Locate the cell with the specified text and output its (x, y) center coordinate. 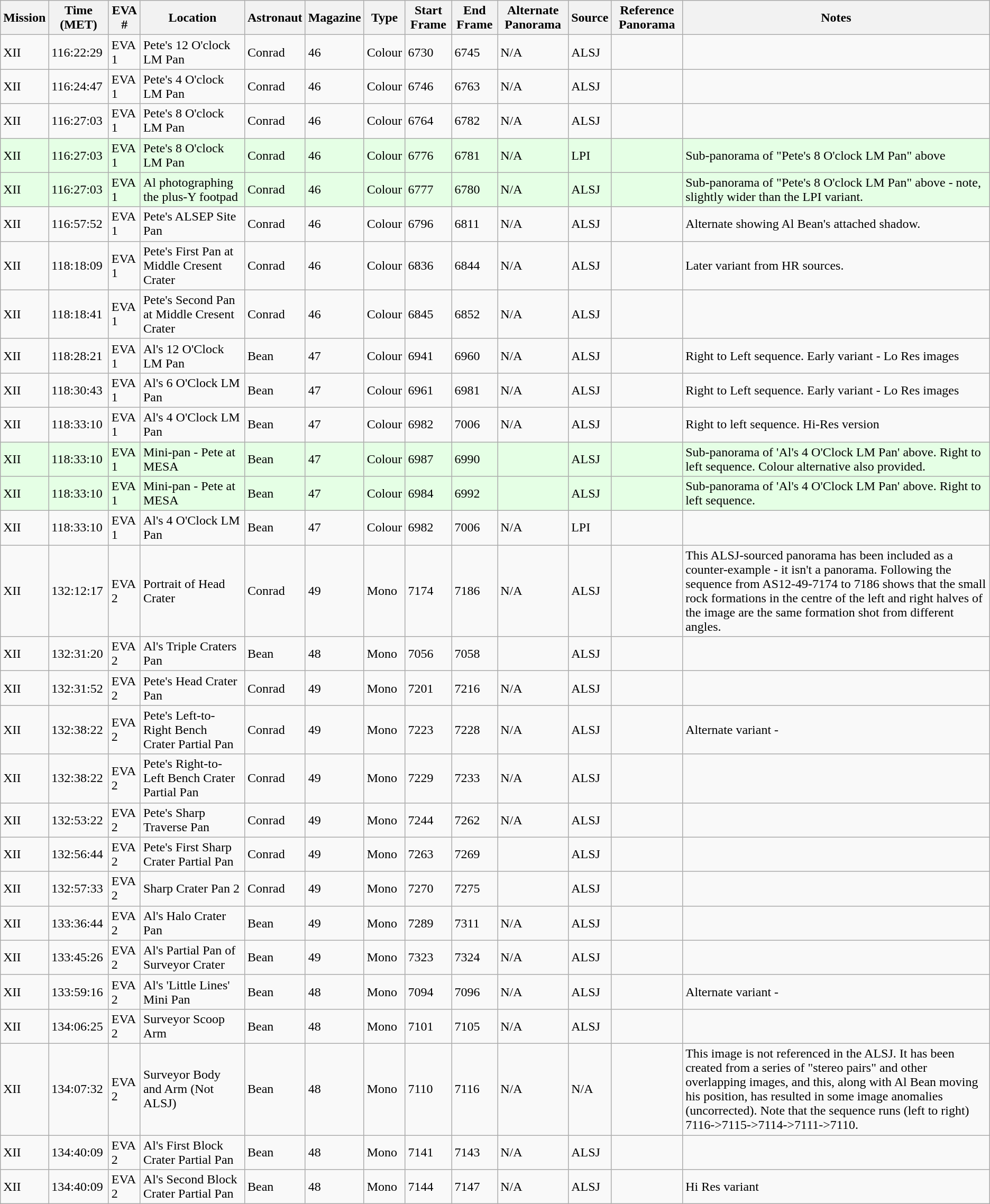
118:28:21 (78, 355)
134:07:32 (78, 1089)
Al's Partial Pan of Surveyor Crater (192, 957)
Alternate showing Al Bean's attached shadow. (837, 224)
116:22:29 (78, 52)
Alternate Panorama (533, 18)
133:45:26 (78, 957)
7311 (475, 923)
Source (590, 18)
7223 (428, 730)
Later variant from HR sources. (837, 265)
Sharp Crater Pan 2 (192, 888)
118:18:41 (78, 314)
6961 (428, 390)
Surveyor Body and Arm (Not ALSJ) (192, 1089)
Al's Triple Craters Pan (192, 654)
7110 (428, 1089)
Pete's 4 O'clock LM Pan (192, 87)
Al's 12 O'Clock LM Pan (192, 355)
Sub-panorama of "Pete's 8 O'clock LM Pan" above (837, 155)
Time (MET) (78, 18)
Pete's 12 O'clock LM Pan (192, 52)
7229 (428, 778)
6763 (475, 87)
Sub-panorama of 'Al's 4 O'Clock LM Pan' above. Right to left sequence. (837, 494)
Pete's ALSEP Site Pan (192, 224)
6981 (475, 390)
7323 (428, 957)
EVA # (124, 18)
6844 (475, 265)
Pete's First Sharp Crater Partial Pan (192, 854)
132:56:44 (78, 854)
7096 (475, 992)
7201 (428, 688)
Al's 'Little Lines' Mini Pan (192, 992)
132:57:33 (78, 888)
7186 (475, 591)
7144 (428, 1187)
6780 (475, 189)
Al's Second Block Crater Partial Pan (192, 1187)
6992 (475, 494)
Pete's Right-to-Left Bench Crater Partial Pan (192, 778)
7094 (428, 992)
6960 (475, 355)
6987 (428, 459)
6782 (475, 121)
7147 (475, 1187)
118:18:09 (78, 265)
Start Frame (428, 18)
7324 (475, 957)
6730 (428, 52)
Reference Panorama (647, 18)
6984 (428, 494)
6990 (475, 459)
Al's 6 O'Clock LM Pan (192, 390)
Sub-panorama of 'Al's 4 O'Clock LM Pan' above. Right to left sequence. Colour alternative also provided. (837, 459)
6764 (428, 121)
7116 (475, 1089)
7262 (475, 820)
7289 (428, 923)
Location (192, 18)
7141 (428, 1152)
End Frame (475, 18)
Type (384, 18)
7056 (428, 654)
7263 (428, 854)
132:53:22 (78, 820)
7058 (475, 654)
Al's Halo Crater Pan (192, 923)
134:06:25 (78, 1026)
Al photographing the plus-Y footpad (192, 189)
132:31:52 (78, 688)
132:31:20 (78, 654)
7228 (475, 730)
132:12:17 (78, 591)
Pete's Second Pan at Middle Cresent Crater (192, 314)
7143 (475, 1152)
133:59:16 (78, 992)
116:24:47 (78, 87)
7101 (428, 1026)
Portrait of Head Crater (192, 591)
Pete's Sharp Traverse Pan (192, 820)
Notes (837, 18)
7244 (428, 820)
Al's First Block Crater Partial Pan (192, 1152)
6796 (428, 224)
6745 (475, 52)
Surveyor Scoop Arm (192, 1026)
7216 (475, 688)
7174 (428, 591)
7275 (475, 888)
7105 (475, 1026)
Magazine (334, 18)
6811 (475, 224)
7269 (475, 854)
7233 (475, 778)
Right to left sequence. Hi-Res version (837, 424)
118:30:43 (78, 390)
Hi Res variant (837, 1187)
Sub-panorama of "Pete's 8 O'clock LM Pan" above - note, slightly wider than the LPI variant. (837, 189)
7270 (428, 888)
6836 (428, 265)
Mission (24, 18)
6852 (475, 314)
6776 (428, 155)
6746 (428, 87)
Pete's Head Crater Pan (192, 688)
6781 (475, 155)
6777 (428, 189)
Pete's First Pan at Middle Cresent Crater (192, 265)
6941 (428, 355)
6845 (428, 314)
Astronaut (275, 18)
116:57:52 (78, 224)
133:36:44 (78, 923)
Pete's Left-to-Right Bench Crater Partial Pan (192, 730)
